Capture the cell that displays the provided text and extract its (X, Y) central coordinate. 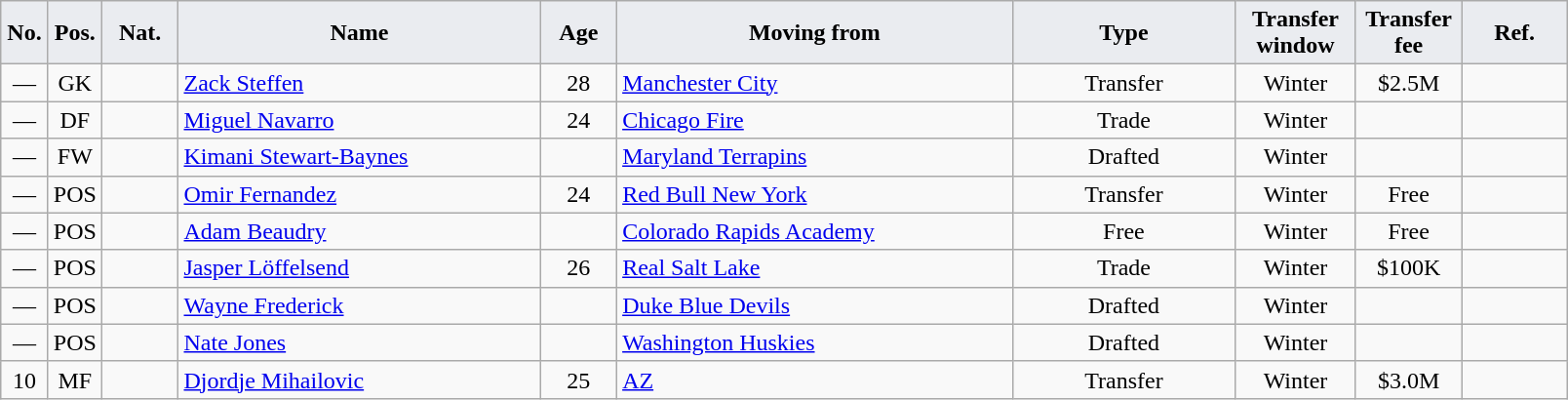
Kimani Stewart-Baynes (359, 157)
Transfer fee (1408, 33)
Type (1123, 33)
Washington Huskies (815, 342)
Nate Jones (359, 342)
Djordje Mihailovic (359, 380)
Age (579, 33)
26 (579, 268)
10 (25, 380)
MF (74, 380)
Pos. (74, 33)
FW (74, 157)
Wayne Frederick (359, 305)
$3.0M (1408, 380)
Transfer window (1296, 33)
Ref. (1515, 33)
Νο. (25, 33)
$2.5M (1408, 83)
Colorado Rapids Academy (815, 231)
Name (359, 33)
Duke Blue Devils (815, 305)
Manchester City (815, 83)
Moving from (815, 33)
Omir Fernandez (359, 194)
Red Bull New York (815, 194)
Maryland Terrapins (815, 157)
Miguel Navarro (359, 120)
$100K (1408, 268)
Chicago Fire (815, 120)
GK (74, 83)
DF (74, 120)
28 (579, 83)
Adam Beaudry (359, 231)
Zack Steffen (359, 83)
Nat. (140, 33)
25 (579, 380)
Jasper Löffelsend (359, 268)
Real Salt Lake (815, 268)
AZ (815, 380)
